Pinpoint the cell where the given text exists, returning its (x, y) midpoint coordinate. 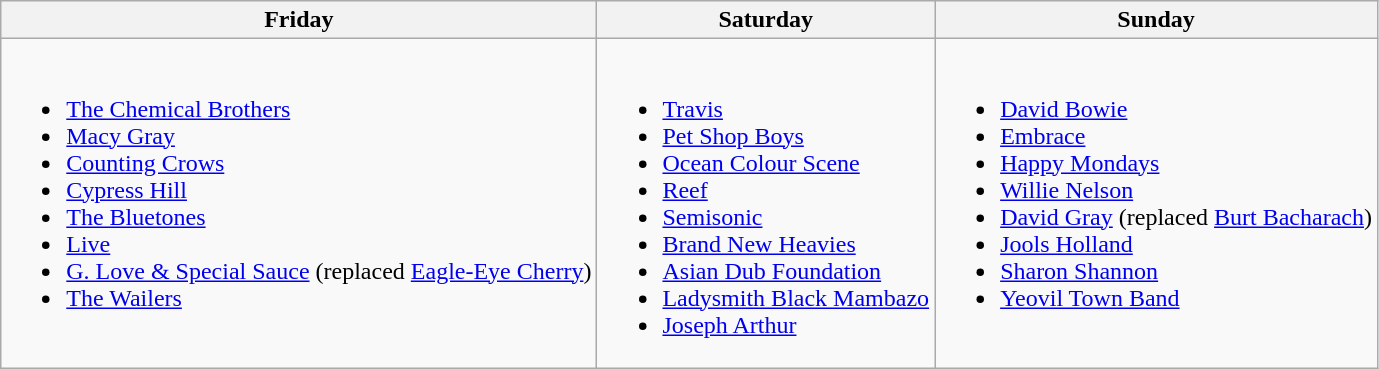
Sunday (1156, 20)
David BowieEmbraceHappy MondaysWillie NelsonDavid Gray (replaced Burt Bacharach)Jools HollandSharon ShannonYeovil Town Band (1156, 204)
Saturday (766, 20)
The Chemical BrothersMacy GrayCounting CrowsCypress HillThe BluetonesLiveG. Love & Special Sauce (replaced Eagle-Eye Cherry)The Wailers (299, 204)
Friday (299, 20)
TravisPet Shop BoysOcean Colour SceneReefSemisonicBrand New HeaviesAsian Dub FoundationLadysmith Black MambazoJoseph Arthur (766, 204)
